From the cell containing the given text, extract its center point as [X, Y] coordinate. 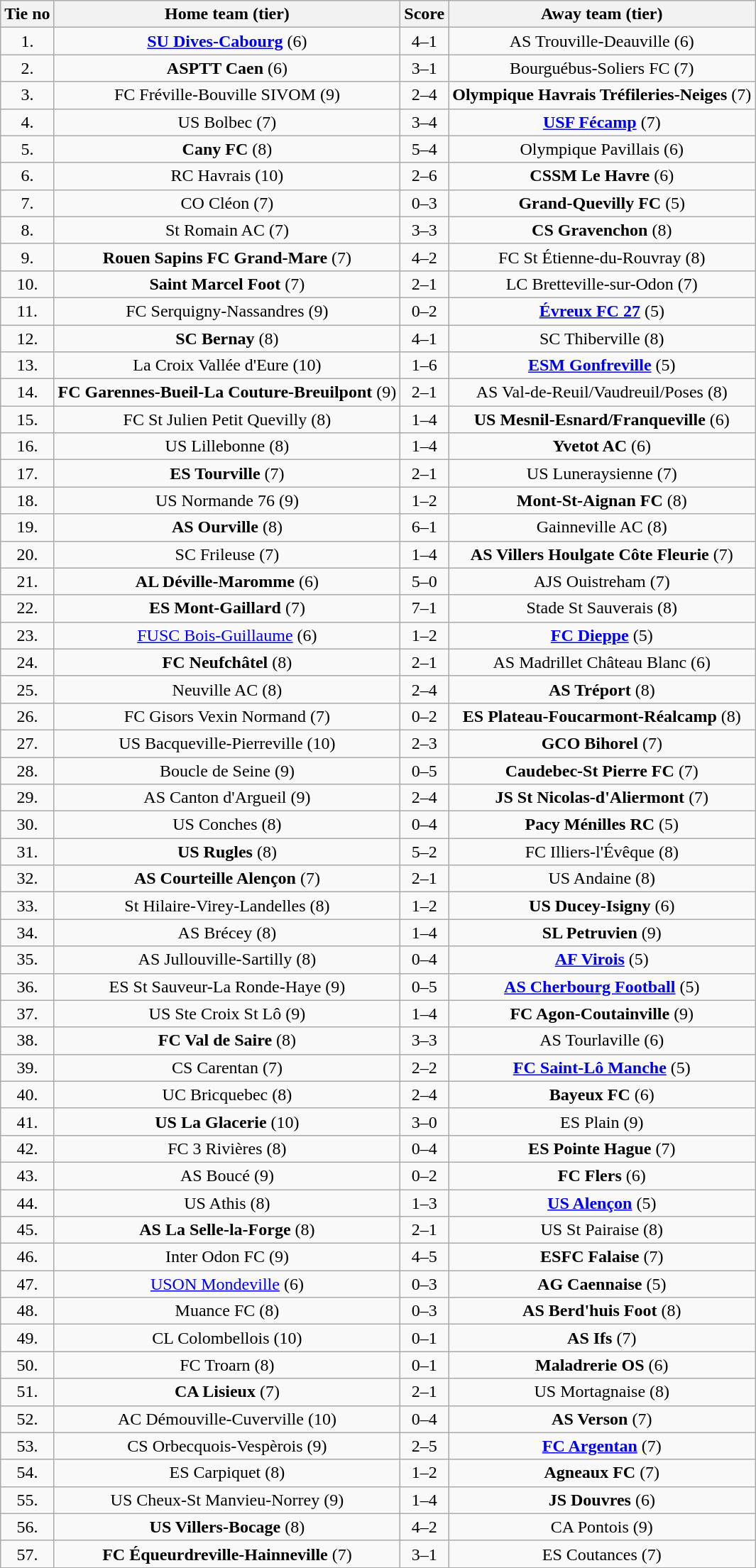
FC St Julien Petit Quevilly (8) [227, 420]
31. [27, 852]
FC Serquigny-Nassandres (9) [227, 311]
AS Tourlaville (6) [602, 1041]
Home team (tier) [227, 14]
SC Thiberville (8) [602, 339]
15. [27, 420]
3–0 [424, 1122]
57. [27, 1554]
AG Caennaise (5) [602, 1284]
ES Mont-Gaillard (7) [227, 608]
11. [27, 311]
ES Carpiquet (8) [227, 1473]
8. [27, 230]
USON Mondeville (6) [227, 1284]
FC Garennes-Bueil-La Couture-Breuilpont (9) [227, 393]
JS Douvres (6) [602, 1500]
US Bacqueville-Pierreville (10) [227, 743]
1–3 [424, 1203]
Gainneville AC (8) [602, 527]
US Luneraysienne (7) [602, 473]
7–1 [424, 608]
Maladrerie OS (6) [602, 1365]
AS Courteille Alençon (7) [227, 879]
CL Colombellois (10) [227, 1338]
12. [27, 339]
Away team (tier) [602, 14]
5–4 [424, 149]
45. [27, 1230]
AF Virois (5) [602, 960]
LC Bretteville-sur-Odon (7) [602, 284]
14. [27, 393]
Rouen Sapins FC Grand-Mare (7) [227, 257]
39. [27, 1068]
4. [27, 122]
GCO Bihorel (7) [602, 743]
FC Flers (6) [602, 1175]
CSSM Le Havre (6) [602, 176]
ES Pointe Hague (7) [602, 1148]
13. [27, 366]
1. [27, 41]
US Lillebonne (8) [227, 446]
JS St Nicolas-d'Aliermont (7) [602, 798]
41. [27, 1122]
ES St Sauveur-La Ronde-Haye (9) [227, 987]
FC Équeurdreville-Hainneville (7) [227, 1554]
Tie no [27, 14]
Stade St Sauverais (8) [602, 608]
34. [27, 933]
ES Tourville (7) [227, 473]
16. [27, 446]
CA Lisieux (7) [227, 1392]
1–6 [424, 366]
2–5 [424, 1446]
AS Boucé (9) [227, 1175]
St Romain AC (7) [227, 230]
FC Neufchâtel (8) [227, 662]
FC Illiers-l'Évêque (8) [602, 852]
AS Tréport (8) [602, 689]
FC Dieppe (5) [602, 635]
FUSC Bois-Guillaume (6) [227, 635]
ESFC Falaise (7) [602, 1257]
3. [27, 95]
FC Fréville-Bouville SIVOM (9) [227, 95]
CA Pontois (9) [602, 1527]
22. [27, 608]
Bourguébus-Soliers FC (7) [602, 68]
54. [27, 1473]
FC Saint-Lô Manche (5) [602, 1068]
25. [27, 689]
21. [27, 581]
USF Fécamp (7) [602, 122]
Bayeux FC (6) [602, 1095]
FC Agon-Coutainville (9) [602, 1014]
AS Ourville (8) [227, 527]
46. [27, 1257]
RC Havrais (10) [227, 176]
CS Gravenchon (8) [602, 230]
FC Val de Saire (8) [227, 1041]
CS Orbecquois-Vespèrois (9) [227, 1446]
5. [27, 149]
Saint Marcel Foot (7) [227, 284]
AS Val-de-Reuil/Vaudreuil/Poses (8) [602, 393]
37. [27, 1014]
FC 3 Rivières (8) [227, 1148]
29. [27, 798]
St Hilaire-Virey-Landelles (8) [227, 906]
Boucle de Seine (9) [227, 770]
Inter Odon FC (9) [227, 1257]
SC Frileuse (7) [227, 554]
2–6 [424, 176]
Muance FC (8) [227, 1311]
30. [27, 825]
ESM Gonfreville (5) [602, 366]
47. [27, 1284]
24. [27, 662]
19. [27, 527]
AS Jullouville-Sartilly (8) [227, 960]
2–3 [424, 743]
US Ducey-Isigny (6) [602, 906]
6–1 [424, 527]
US Alençon (5) [602, 1203]
AL Déville-Maromme (6) [227, 581]
SU Dives-Cabourg (6) [227, 41]
US St Pairaise (8) [602, 1230]
Agneaux FC (7) [602, 1473]
SC Bernay (8) [227, 339]
ES Plain (9) [602, 1122]
FC Gisors Vexin Normand (7) [227, 716]
ES Coutances (7) [602, 1554]
52. [27, 1419]
Caudebec-St Pierre FC (7) [602, 770]
17. [27, 473]
UC Bricquebec (8) [227, 1095]
38. [27, 1041]
FC Troarn (8) [227, 1365]
SL Petruvien (9) [602, 933]
44. [27, 1203]
Mont-St-Aignan FC (8) [602, 500]
33. [27, 906]
35. [27, 960]
9. [27, 257]
AS Trouville-Deauville (6) [602, 41]
7. [27, 203]
US Bolbec (7) [227, 122]
28. [27, 770]
Cany FC (8) [227, 149]
US Andaine (8) [602, 879]
6. [27, 176]
ES Plateau-Foucarmont-Réalcamp (8) [602, 716]
20. [27, 554]
US Mesnil-Esnard/Franqueville (6) [602, 420]
53. [27, 1446]
42. [27, 1148]
51. [27, 1392]
AS Cherbourg Football (5) [602, 987]
FC St Étienne-du-Rouvray (8) [602, 257]
AC Démouville-Cuverville (10) [227, 1419]
AS Verson (7) [602, 1419]
ASPTT Caen (6) [227, 68]
23. [27, 635]
49. [27, 1338]
Évreux FC 27 (5) [602, 311]
32. [27, 879]
43. [27, 1175]
US Athis (8) [227, 1203]
AS Berd'huis Foot (8) [602, 1311]
US Mortagnaise (8) [602, 1392]
3–4 [424, 122]
2. [27, 68]
4–5 [424, 1257]
AS Madrillet Château Blanc (6) [602, 662]
US Ste Croix St Lô (9) [227, 1014]
Olympique Havrais Tréfileries-Neiges (7) [602, 95]
40. [27, 1095]
Grand-Quevilly FC (5) [602, 203]
56. [27, 1527]
55. [27, 1500]
5–2 [424, 852]
AS Canton d'Argueil (9) [227, 798]
AJS Ouistreham (7) [602, 581]
AS Brécey (8) [227, 933]
US Cheux-St Manvieu-Norrey (9) [227, 1500]
AS Ifs (7) [602, 1338]
AS Villers Houlgate Côte Fleurie (7) [602, 554]
US La Glacerie (10) [227, 1122]
FC Argentan (7) [602, 1446]
US Conches (8) [227, 825]
US Villers-Bocage (8) [227, 1527]
36. [27, 987]
Score [424, 14]
Yvetot AC (6) [602, 446]
26. [27, 716]
US Normande 76 (9) [227, 500]
18. [27, 500]
Neuville AC (8) [227, 689]
Olympique Pavillais (6) [602, 149]
27. [27, 743]
2–2 [424, 1068]
48. [27, 1311]
La Croix Vallée d'Eure (10) [227, 366]
AS La Selle-la-Forge (8) [227, 1230]
10. [27, 284]
US Rugles (8) [227, 852]
50. [27, 1365]
CS Carentan (7) [227, 1068]
CO Cléon (7) [227, 203]
5–0 [424, 581]
Pacy Ménilles RC (5) [602, 825]
